Find where the given text appears and provide that cell's center as (X, Y) coordinate. 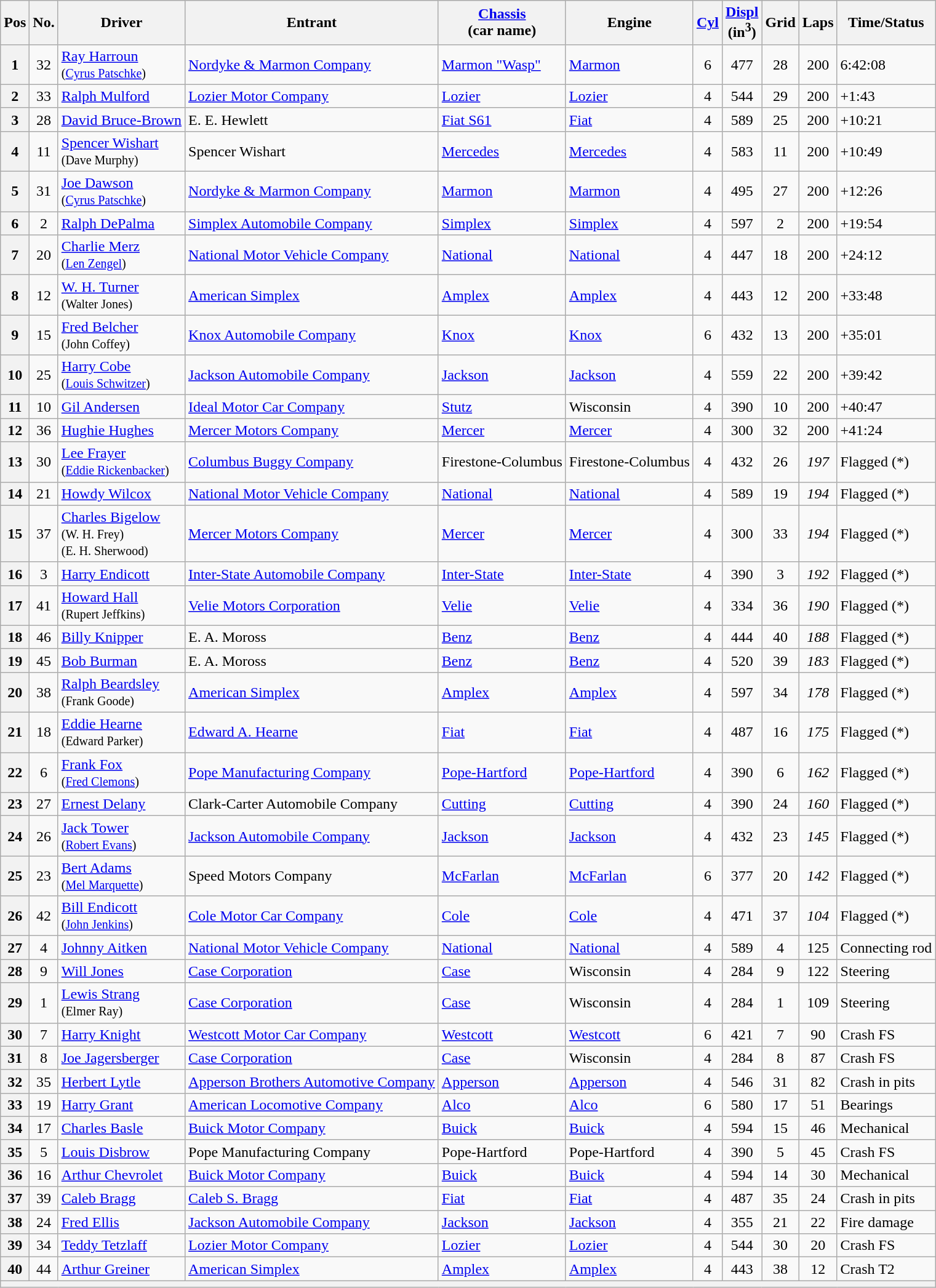
No. (44, 23)
41 (44, 606)
Caleb S. Bragg (312, 1199)
Bob Burman (121, 660)
Frank Fox (Fred Clemons) (121, 773)
Fred Ellis (121, 1222)
Chassis(car name) (502, 23)
6:42:08 (886, 64)
125 (818, 948)
583 (742, 151)
Louis Disbrow (121, 1151)
Grid (780, 23)
Harry Cobe (Louis Schwitzer) (121, 375)
Inter-State Automobile Company (312, 574)
444 (742, 637)
Ideal Motor Car Company (312, 407)
+33:48 (886, 295)
+19:54 (886, 223)
82 (818, 1081)
377 (742, 876)
Bert Adams (Mel Marquette) (121, 876)
Arthur Greiner (121, 1269)
Stutz (502, 407)
Edward A. Hearne (312, 732)
559 (742, 375)
Fiat S61 (502, 119)
Ralph DePalma (121, 223)
Crash T2 (886, 1269)
W. H. Turner (Walter Jones) (121, 295)
Clark-Carter Automobile Company (312, 804)
87 (818, 1058)
Howard Hall (Rupert Jeffkins) (121, 606)
David Bruce-Brown (121, 119)
160 (818, 804)
42 (44, 916)
Driver (121, 23)
Will Jones (121, 971)
Charlie Merz (Len Zengel) (121, 255)
109 (818, 1003)
Fire damage (886, 1222)
145 (818, 836)
175 (818, 732)
Herbert Lytle (121, 1081)
477 (742, 64)
+1:43 (886, 96)
Lewis Strang (Elmer Ray) (121, 1003)
Cole Motor Car Company (312, 916)
Speed Motors Company (312, 876)
Ernest Delany (121, 804)
197 (818, 462)
Knox Automobile Company (312, 335)
190 (818, 606)
Jack Tower (Robert Evans) (121, 836)
+24:12 (886, 255)
E. E. Hewlett (312, 119)
178 (818, 692)
Marmon "Wasp" (502, 64)
Caleb Bragg (121, 1199)
188 (818, 637)
471 (742, 916)
Bill Endicott (John Jenkins) (121, 916)
495 (742, 192)
104 (818, 916)
Westcott Motor Car Company (312, 1034)
Charles Bigelow (W. H. Frey)(E. H. Sherwood) (121, 534)
Howdy Wilcox (121, 494)
Gil Andersen (121, 407)
+10:49 (886, 151)
Spencer Wishart (312, 151)
Harry Endicott (121, 574)
+39:42 (886, 375)
Lee Frayer (Eddie Rickenbacker) (121, 462)
520 (742, 660)
Arthur Chevrolet (121, 1175)
Velie Motors Corporation (312, 606)
Ray Harroun (Cyrus Patschke) (121, 64)
183 (818, 660)
546 (742, 1081)
Simplex Automobile Company (312, 223)
122 (818, 971)
Harry Knight (121, 1034)
Bearings (886, 1105)
Harry Grant (121, 1105)
Entrant (312, 23)
355 (742, 1222)
Apperson Brothers Automotive Company (312, 1081)
Columbus Buggy Company (312, 462)
51 (818, 1105)
Fred Belcher (John Coffey) (121, 335)
44 (44, 1269)
Charles Basle (121, 1128)
Displ(in3) (742, 23)
Time/Status (886, 23)
Eddie Hearne (Edward Parker) (121, 732)
162 (818, 773)
Billy Knipper (121, 637)
Ralph Mulford (121, 96)
Spencer Wishart (Dave Murphy) (121, 151)
Laps (818, 23)
192 (818, 574)
334 (742, 606)
Teddy Tetzlaff (121, 1246)
Pos (15, 23)
American Locomotive Company (312, 1105)
+10:21 (886, 119)
447 (742, 255)
+35:01 (886, 335)
Ralph Beardsley (Frank Goode) (121, 692)
Hughie Hughes (121, 430)
580 (742, 1105)
Joe Dawson (Cyrus Patschke) (121, 192)
142 (818, 876)
+12:26 (886, 192)
421 (742, 1034)
Engine (629, 23)
+40:47 (886, 407)
90 (818, 1034)
Johnny Aitken (121, 948)
+41:24 (886, 430)
Joe Jagersberger (121, 1058)
Cyl (708, 23)
Connecting rod (886, 948)
